Search for the cell housing the specified text and yield its [X, Y] center coordinate. 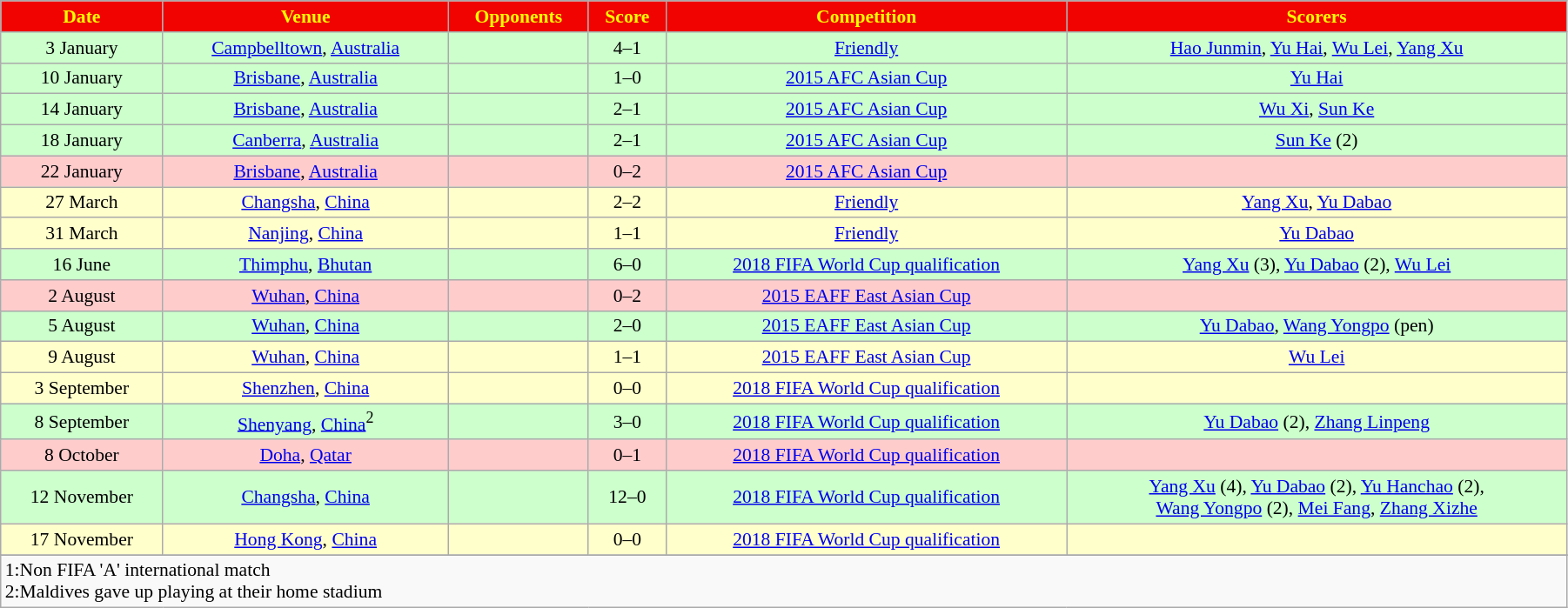
27 March [82, 203]
12–0 [627, 498]
6–0 [627, 264]
Scorers [1317, 17]
Wu Lei [1317, 357]
Shenyang, China2 [305, 421]
8 September [82, 421]
10 January [82, 78]
2–2 [627, 203]
Campbelltown, Australia [305, 48]
Yang Xu (4), Yu Dabao (2), Yu Hanchao (2), Wang Yongpo (2), Mei Fang, Zhang Xizhe [1317, 498]
Hong Kong, China [305, 539]
4–1 [627, 48]
1–0 [627, 78]
12 November [82, 498]
Date [82, 17]
5 August [82, 326]
Shenzhen, China [305, 389]
Nanjing, China [305, 234]
8 October [82, 456]
Opponents [519, 17]
Sun Ke (2) [1317, 141]
18 January [82, 141]
22 January [82, 171]
2–0 [627, 326]
14 January [82, 110]
Canberra, Australia [305, 141]
Yu Dabao [1317, 234]
Yu Dabao, Wang Yongpo (pen) [1317, 326]
Hao Junmin, Yu Hai, Wu Lei, Yang Xu [1317, 48]
Score [627, 17]
3 January [82, 48]
Yu Hai [1317, 78]
Yang Xu (3), Yu Dabao (2), Wu Lei [1317, 264]
Doha, Qatar [305, 456]
Competition [866, 17]
3 September [82, 389]
Yang Xu, Yu Dabao [1317, 203]
Wu Xi, Sun Ke [1317, 110]
Yu Dabao (2), Zhang Linpeng [1317, 421]
17 November [82, 539]
9 August [82, 357]
16 June [82, 264]
0–1 [627, 456]
3–0 [627, 421]
2 August [82, 296]
Venue [305, 17]
1:Non FIFA 'A' international match2:Maldives gave up playing at their home stadium [784, 581]
31 March [82, 234]
Thimphu, Bhutan [305, 264]
